Output the (x, y) coordinate of the center of the cell containing the given text.  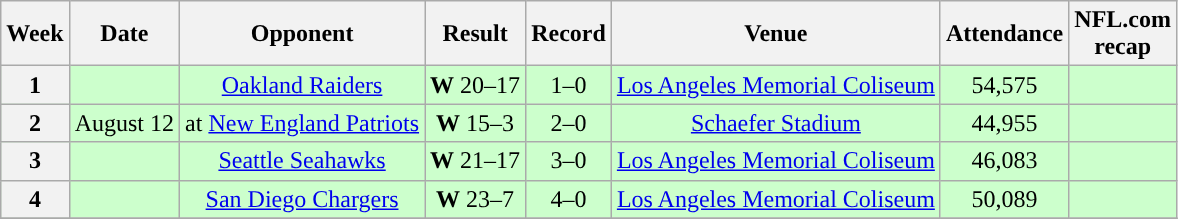
1 (35, 85)
W 21–17 (476, 161)
Result (476, 34)
NFL.comrecap (1123, 34)
46,083 (1004, 161)
Venue (776, 34)
at New England Patriots (302, 123)
W 23–7 (476, 199)
3 (35, 161)
Seattle Seahawks (302, 161)
44,955 (1004, 123)
4–0 (569, 199)
Attendance (1004, 34)
50,089 (1004, 199)
Oakland Raiders (302, 85)
54,575 (1004, 85)
2–0 (569, 123)
Schaefer Stadium (776, 123)
August 12 (124, 123)
Week (35, 34)
3–0 (569, 161)
2 (35, 123)
Opponent (302, 34)
1–0 (569, 85)
Date (124, 34)
W 20–17 (476, 85)
W 15–3 (476, 123)
San Diego Chargers (302, 199)
Record (569, 34)
4 (35, 199)
